Identify which cell holds the provided text, then report its [X, Y] central coordinate. 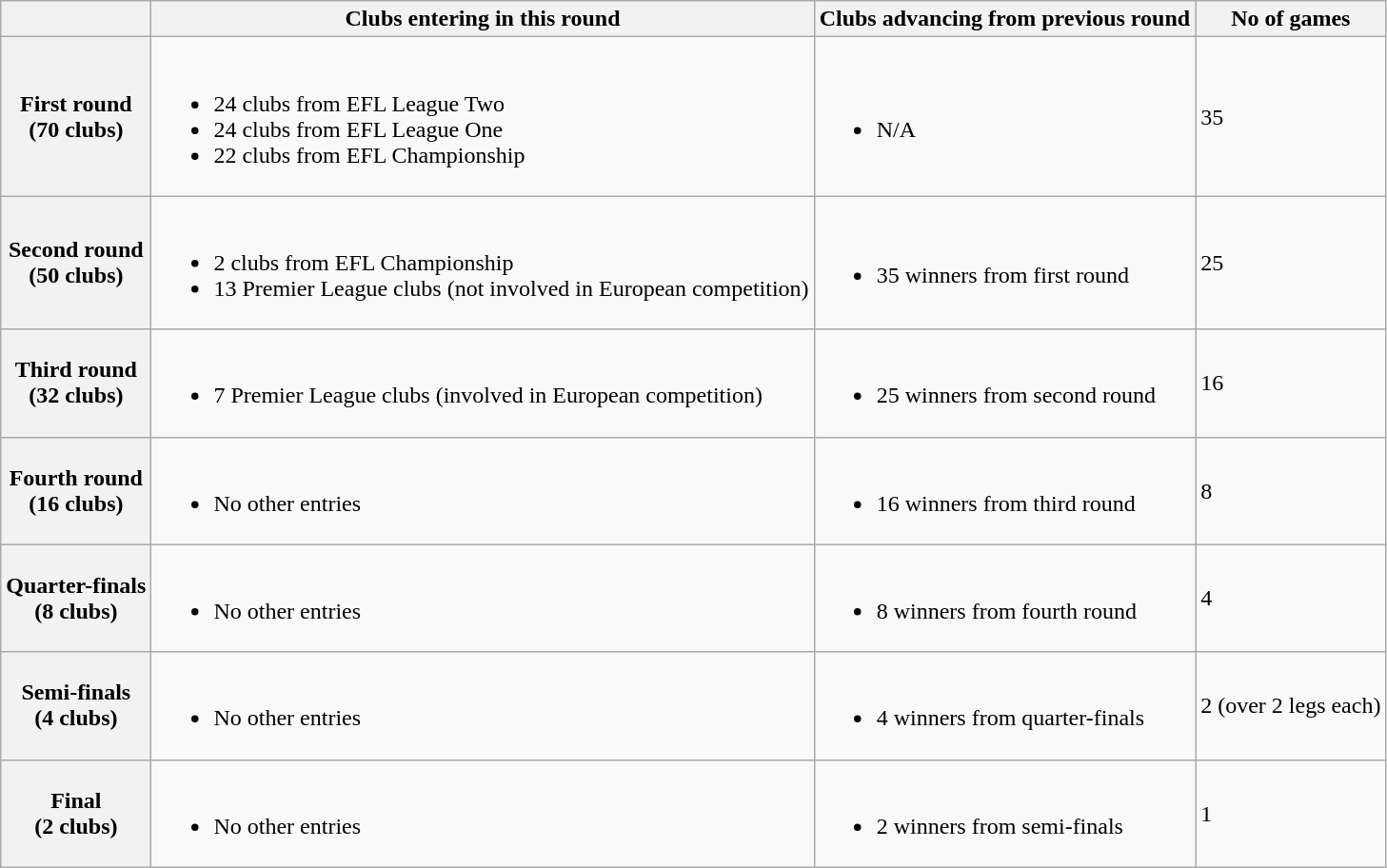
1 [1291, 813]
2 clubs from EFL Championship13 Premier League clubs (not involved in European competition) [483, 263]
Quarter-finals(8 clubs) [76, 598]
Second round(50 clubs) [76, 263]
8 winners from fourth round [1004, 598]
2 (over 2 legs each) [1291, 706]
8 [1291, 491]
4 [1291, 598]
First round(70 clubs) [76, 116]
4 winners from quarter-finals [1004, 706]
25 [1291, 263]
Semi-finals(4 clubs) [76, 706]
Final(2 clubs) [76, 813]
16 winners from third round [1004, 491]
16 [1291, 383]
Clubs entering in this round [483, 19]
No of games [1291, 19]
35 [1291, 116]
N/A [1004, 116]
2 winners from semi-finals [1004, 813]
24 clubs from EFL League Two24 clubs from EFL League One22 clubs from EFL Championship [483, 116]
35 winners from first round [1004, 263]
Third round(32 clubs) [76, 383]
7 Premier League clubs (involved in European competition) [483, 383]
25 winners from second round [1004, 383]
Clubs advancing from previous round [1004, 19]
Fourth round(16 clubs) [76, 491]
